Provide the [X, Y] coordinate of the cell's center where the given text is located.  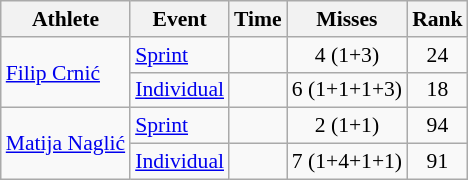
Filip Crnić [66, 72]
7 (1+4+1+1) [347, 162]
Matija Naglić [66, 144]
Misses [347, 19]
18 [438, 90]
Event [180, 19]
6 (1+1+1+3) [347, 90]
Time [258, 19]
91 [438, 162]
Rank [438, 19]
Athlete [66, 19]
4 (1+3) [347, 55]
24 [438, 55]
94 [438, 126]
2 (1+1) [347, 126]
